Determine the (x, y) coordinate at the center of the cell enclosing the given text.  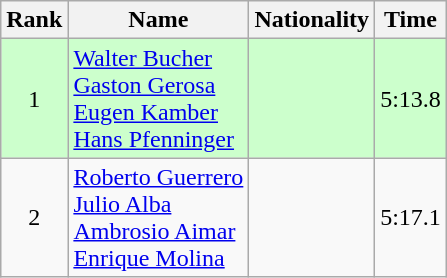
Nationality (312, 20)
Name (158, 20)
5:17.1 (411, 218)
Roberto GuerreroJulio AlbaAmbrosio AimarEnrique Molina (158, 218)
Time (411, 20)
Rank (34, 20)
5:13.8 (411, 98)
Walter BucherGaston GerosaEugen KamberHans Pfenninger (158, 98)
2 (34, 218)
1 (34, 98)
